Locate the cell with the specified text and output its (X, Y) center coordinate. 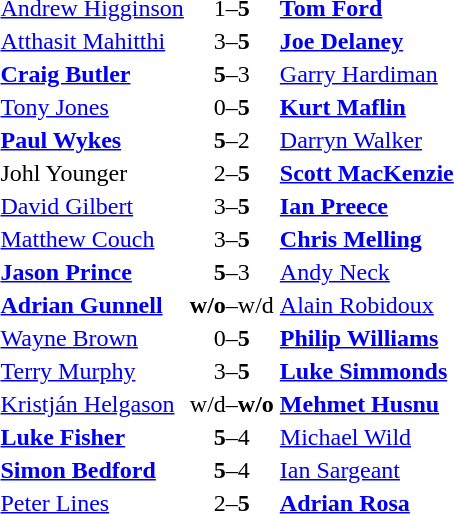
2–5 (232, 173)
5–2 (232, 140)
w/o–w/d (232, 305)
w/d–w/o (232, 404)
